Pinpoint the cell where the given text exists, returning its [x, y] midpoint coordinate. 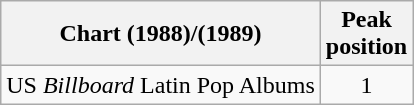
1 [366, 85]
Peakposition [366, 34]
US Billboard Latin Pop Albums [161, 85]
Chart (1988)/(1989) [161, 34]
